Return the [x, y] coordinate for the center point of the cell that contains the specified text.  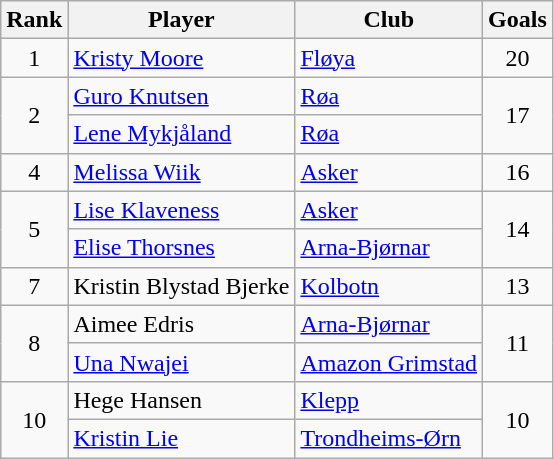
Klepp [389, 400]
13 [518, 286]
Amazon Grimstad [389, 362]
Melissa Wiik [182, 172]
14 [518, 229]
5 [34, 229]
11 [518, 343]
Trondheims-Ørn [389, 438]
8 [34, 343]
Lene Mykjåland [182, 134]
16 [518, 172]
Kristin Blystad Bjerke [182, 286]
1 [34, 58]
2 [34, 115]
Hege Hansen [182, 400]
Elise Thorsnes [182, 248]
Kolbotn [389, 286]
Club [389, 20]
Rank [34, 20]
Una Nwajei [182, 362]
Lise Klaveness [182, 210]
Fløya [389, 58]
Aimee Edris [182, 324]
Kristin Lie [182, 438]
20 [518, 58]
7 [34, 286]
Kristy Moore [182, 58]
Goals [518, 20]
4 [34, 172]
Player [182, 20]
17 [518, 115]
Guro Knutsen [182, 96]
